Provide the (X, Y) coordinate of the cell's center where the given text is located.  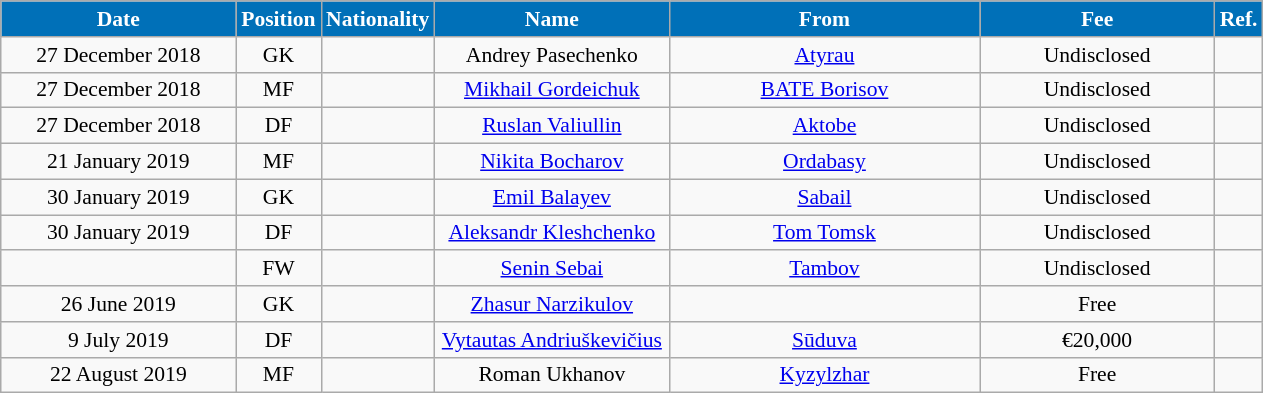
Date (118, 19)
Andrey Pasechenko (552, 55)
Name (552, 19)
22 August 2019 (118, 375)
Emil Balayev (552, 197)
BATE Borisov (824, 90)
FW (278, 269)
Senin Sebai (552, 269)
Ruslan Valiullin (552, 126)
Mikhail Gordeichuk (552, 90)
Atyrau (824, 55)
From (824, 19)
Position (278, 19)
26 June 2019 (118, 304)
Ordabasy (824, 162)
Zhasur Narzikulov (552, 304)
Sabail (824, 197)
Kyzylzhar (824, 375)
Vytautas Andriuškevičius (552, 340)
Tom Tomsk (824, 233)
Tambov (824, 269)
€20,000 (1098, 340)
Nikita Bocharov (552, 162)
21 January 2019 (118, 162)
9 July 2019 (118, 340)
Fee (1098, 19)
Nationality (378, 19)
Roman Ukhanov (552, 375)
Ref. (1239, 19)
Sūduva (824, 340)
Aktobe (824, 126)
Aleksandr Kleshchenko (552, 233)
